Locate the cell with the specified text and output its [X, Y] center coordinate. 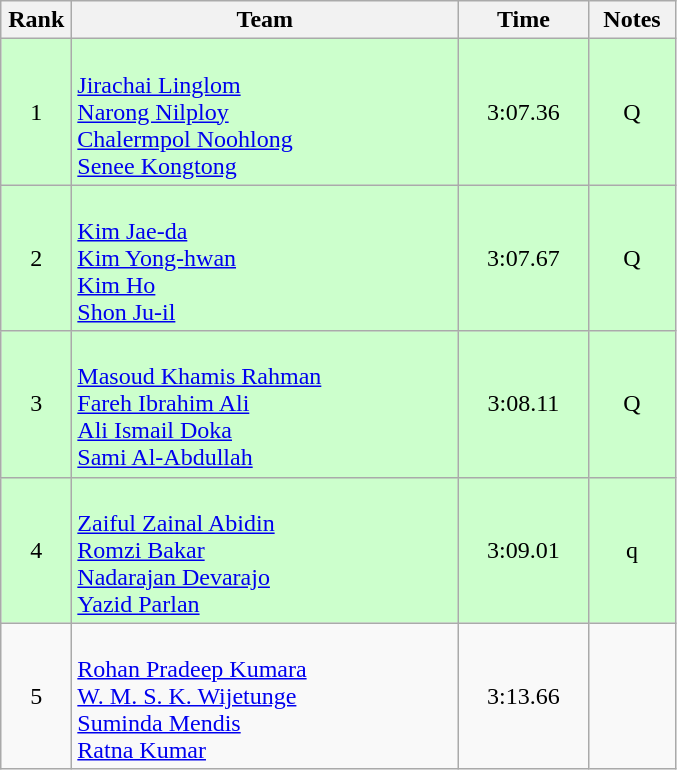
1 [36, 112]
5 [36, 696]
Jirachai LinglomNarong NilployChalermpol NoohlongSenee Kongtong [265, 112]
2 [36, 258]
3 [36, 404]
Team [265, 20]
3:07.36 [524, 112]
Kim Jae-daKim Yong-hwanKim HoShon Ju-il [265, 258]
3:07.67 [524, 258]
Notes [632, 20]
3:09.01 [524, 550]
Rohan Pradeep KumaraW. M. S. K. WijetungeSuminda MendisRatna Kumar [265, 696]
Rank [36, 20]
4 [36, 550]
q [632, 550]
Time [524, 20]
3:08.11 [524, 404]
3:13.66 [524, 696]
Zaiful Zainal AbidinRomzi BakarNadarajan DevarajoYazid Parlan [265, 550]
Masoud Khamis RahmanFareh Ibrahim AliAli Ismail DokaSami Al-Abdullah [265, 404]
